Return the (x, y) coordinate for the center point of the cell that contains the specified text.  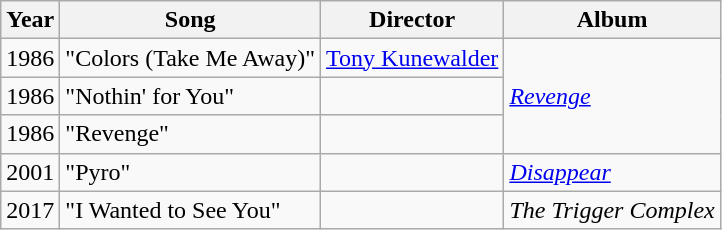
Year (30, 20)
Song (190, 20)
Disappear (612, 172)
"Revenge" (190, 134)
"Pyro" (190, 172)
The Trigger Complex (612, 210)
Revenge (612, 96)
"I Wanted to See You" (190, 210)
"Nothin' for You" (190, 96)
Director (412, 20)
"Colors (Take Me Away)" (190, 58)
2017 (30, 210)
2001 (30, 172)
Album (612, 20)
Tony Kunewalder (412, 58)
